Locate the cell with the specified text and output its [x, y] center coordinate. 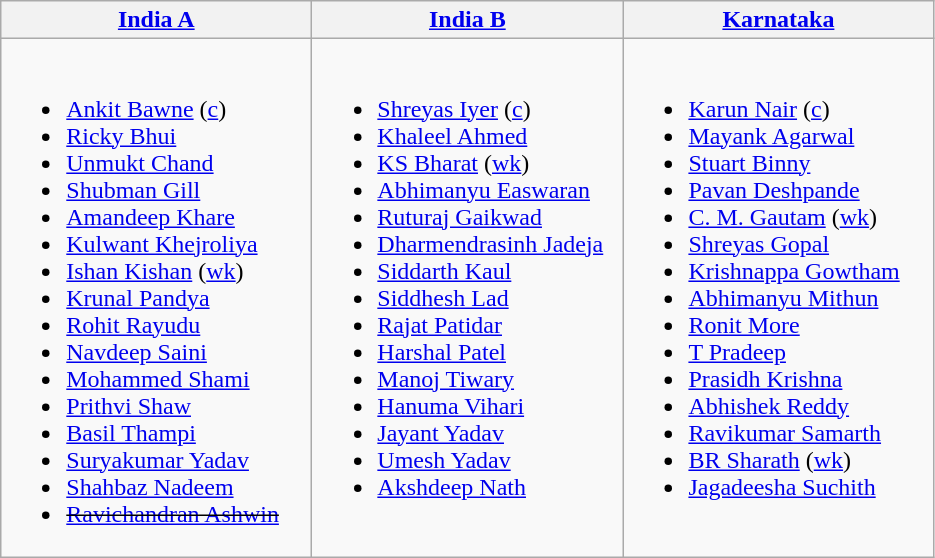
India B [468, 20]
India A [156, 20]
Karnataka [778, 20]
